Provide the [x, y] coordinate of the cell's center where the given text is located.  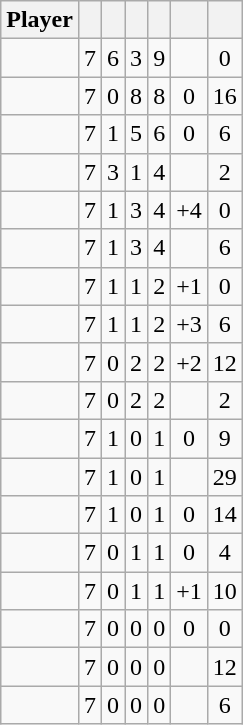
+4 [190, 210]
10 [224, 591]
14 [224, 515]
16 [224, 96]
5 [136, 134]
+3 [190, 324]
Player [40, 20]
+2 [190, 362]
29 [224, 477]
